For the text-containing cell, return its midpoint in [x, y] coordinate format. 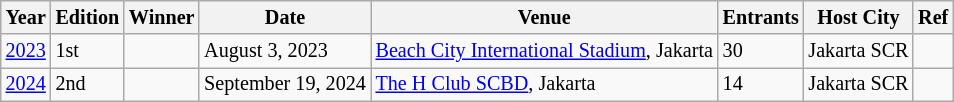
2024 [26, 85]
The H Club SCBD, Jakarta [544, 85]
Ref [933, 18]
Entrants [761, 18]
14 [761, 85]
Winner [162, 18]
Venue [544, 18]
Year [26, 18]
Date [284, 18]
Edition [88, 18]
2nd [88, 85]
August 3, 2023 [284, 52]
Beach City International Stadium, Jakarta [544, 52]
1st [88, 52]
Host City [859, 18]
2023 [26, 52]
September 19, 2024 [284, 85]
30 [761, 52]
